Search for the cell housing the specified text and yield its (X, Y) center coordinate. 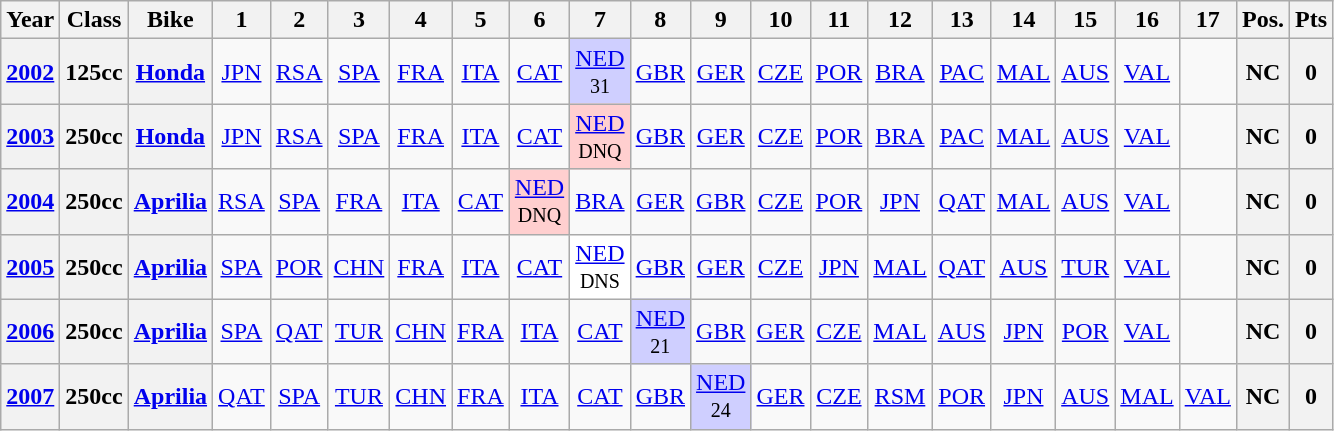
NED24 (721, 396)
10 (780, 20)
16 (1147, 20)
4 (421, 20)
7 (600, 20)
2003 (30, 136)
15 (1086, 20)
2002 (30, 72)
3 (359, 20)
Class (94, 20)
5 (481, 20)
9 (721, 20)
6 (539, 20)
NED31 (600, 72)
NEDDNS (600, 266)
1 (242, 20)
Bike (170, 20)
NED21 (660, 332)
2005 (30, 266)
2006 (30, 332)
2 (299, 20)
13 (962, 20)
Pts (1312, 20)
14 (1023, 20)
125cc (94, 72)
12 (900, 20)
8 (660, 20)
17 (1208, 20)
11 (839, 20)
RSM (900, 396)
Year (30, 20)
2004 (30, 202)
2007 (30, 396)
Pos. (1262, 20)
